Return [x, y] of the center of cell containing provided text 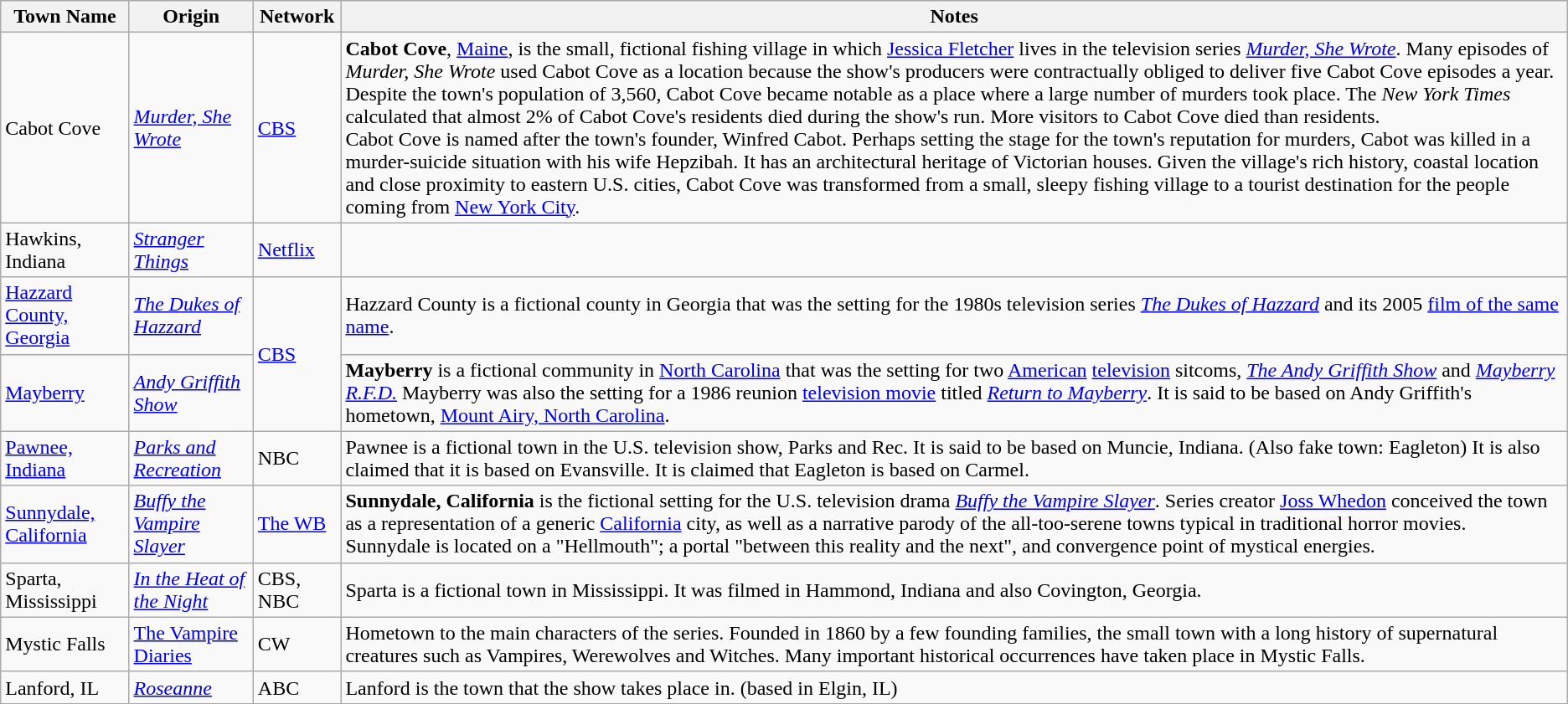
Pawnee, Indiana [65, 459]
Lanford is the town that the show takes place in. (based in Elgin, IL) [954, 687]
Cabot Cove [65, 127]
Sparta is a fictional town in Mississippi. It was filmed in Hammond, Indiana and also Covington, Georgia. [954, 589]
Murder, She Wrote [191, 127]
Andy Griffith Show [191, 393]
Notes [954, 17]
Origin [191, 17]
Network [297, 17]
Mystic Falls [65, 645]
ABC [297, 687]
CW [297, 645]
Hazzard County, Georgia [65, 316]
Mayberry [65, 393]
NBC [297, 459]
Hawkins, Indiana [65, 249]
Stranger Things [191, 249]
Sparta, Mississippi [65, 589]
CBS, NBC [297, 589]
The Dukes of Hazzard [191, 316]
The Vampire Diaries [191, 645]
Parks and Recreation [191, 459]
Lanford, IL [65, 687]
Roseanne [191, 687]
In the Heat of the Night [191, 589]
Buffy the Vampire Slayer [191, 524]
Town Name [65, 17]
The WB [297, 524]
Sunnydale, California [65, 524]
Netflix [297, 249]
